From the cell containing the given text, extract its center point as [x, y] coordinate. 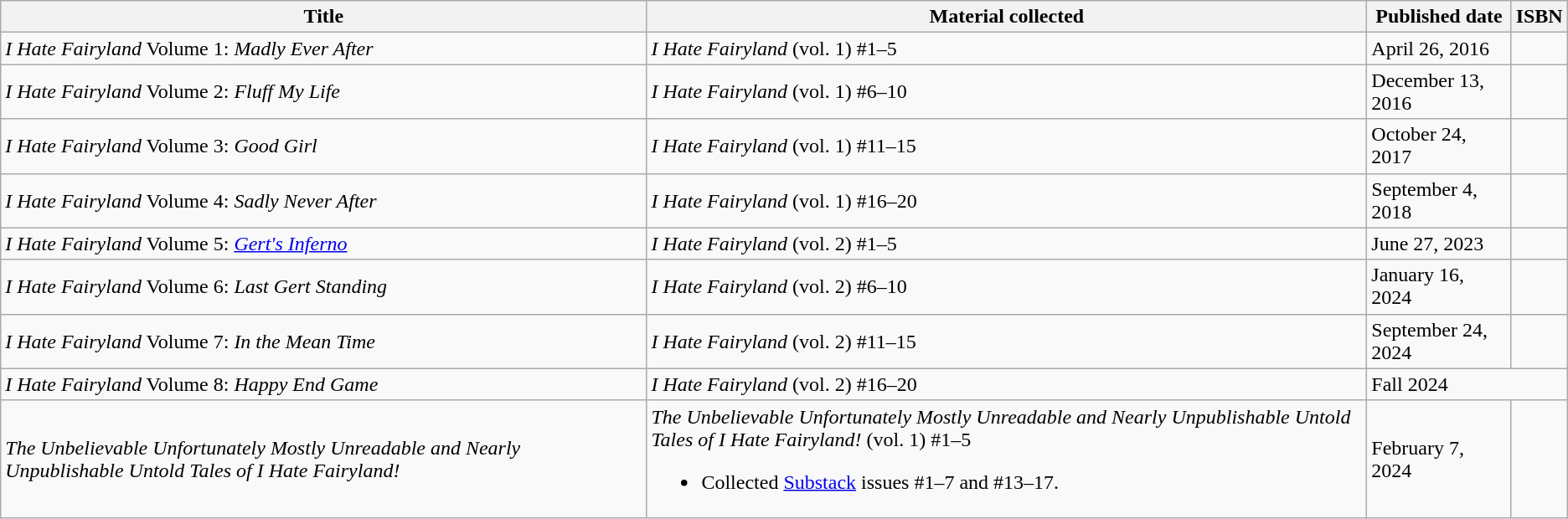
The Unbelievable Unfortunately Mostly Unreadable and Nearly Unpublishable Untold Tales of I Hate Fairyland! [323, 459]
December 13, 2016 [1439, 92]
I Hate Fairyland Volume 7: In the Mean Time [323, 342]
June 27, 2023 [1439, 244]
Title [323, 17]
I Hate Fairyland Volume 6: Last Gert Standing [323, 286]
I Hate Fairyland (vol. 2) #16–20 [1007, 384]
I Hate Fairyland Volume 5: Gert's Inferno [323, 244]
I Hate Fairyland (vol. 1) #6–10 [1007, 92]
February 7, 2024 [1439, 459]
April 26, 2016 [1439, 49]
I Hate Fairyland Volume 4: Sadly Never After [323, 201]
I Hate Fairyland Volume 1: Madly Ever After [323, 49]
I Hate Fairyland (vol. 2) #11–15 [1007, 342]
I Hate Fairyland (vol. 1) #16–20 [1007, 201]
ISBN [1540, 17]
I Hate Fairyland (vol. 1) #1–5 [1007, 49]
January 16, 2024 [1439, 286]
I Hate Fairyland Volume 3: Good Girl [323, 146]
I Hate Fairyland Volume 8: Happy End Game [323, 384]
I Hate Fairyland Volume 2: Fluff My Life [323, 92]
I Hate Fairyland (vol. 1) #11–15 [1007, 146]
I Hate Fairyland (vol. 2) #1–5 [1007, 244]
September 24, 2024 [1439, 342]
Fall 2024 [1467, 384]
Published date [1439, 17]
September 4, 2018 [1439, 201]
Material collected [1007, 17]
October 24, 2017 [1439, 146]
I Hate Fairyland (vol. 2) #6–10 [1007, 286]
